For the text-containing cell, return its midpoint in [x, y] coordinate format. 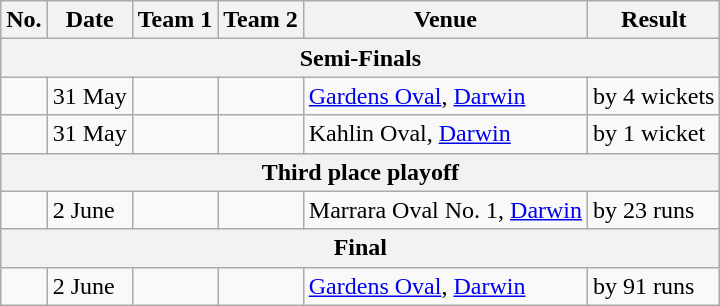
by 91 runs [654, 286]
No. [24, 20]
Team 1 [175, 20]
Marrara Oval No. 1, Darwin [445, 210]
Team 2 [261, 20]
Date [90, 20]
Third place playoff [360, 172]
Venue [445, 20]
by 4 wickets [654, 96]
by 23 runs [654, 210]
Final [360, 248]
Semi-Finals [360, 58]
by 1 wicket [654, 134]
Kahlin Oval, Darwin [445, 134]
Result [654, 20]
